Locate the cell with the specified text and output its [X, Y] center coordinate. 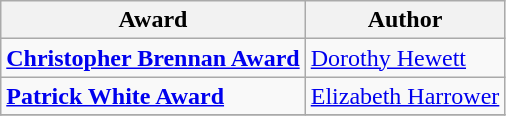
Patrick White Award [153, 96]
Elizabeth Harrower [405, 96]
Author [405, 20]
Christopher Brennan Award [153, 58]
Award [153, 20]
Dorothy Hewett [405, 58]
